Extract the [X, Y] coordinate from the center of the cell holding the provided text.  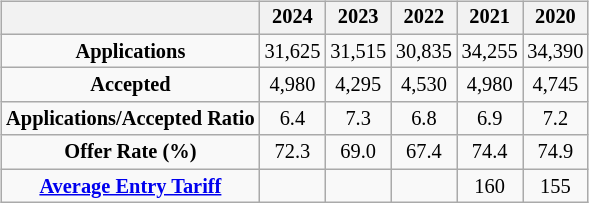
Average Entry Tariff [130, 186]
34,255 [490, 51]
31,515 [358, 51]
Accepted [130, 85]
4,745 [556, 85]
69.0 [358, 152]
30,835 [424, 51]
4,295 [358, 85]
72.3 [293, 152]
2023 [358, 18]
74.4 [490, 152]
4,530 [424, 85]
2021 [490, 18]
6.9 [490, 119]
74.9 [556, 152]
Applications [130, 51]
Applications/Accepted Ratio [130, 119]
34,390 [556, 51]
6.8 [424, 119]
160 [490, 186]
Offer Rate (%) [130, 152]
7.2 [556, 119]
2024 [293, 18]
2022 [424, 18]
67.4 [424, 152]
31,625 [293, 51]
6.4 [293, 119]
2020 [556, 18]
155 [556, 186]
7.3 [358, 119]
